Extract the [x, y] coordinate from the center of the cell holding the provided text.  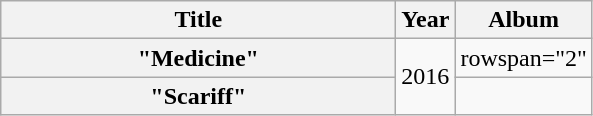
Year [426, 20]
Title [198, 20]
2016 [426, 77]
"Scariff" [198, 96]
Album [524, 20]
"Medicine" [198, 58]
rowspan="2" [524, 58]
